From the cell containing the given text, extract its center point as [x, y] coordinate. 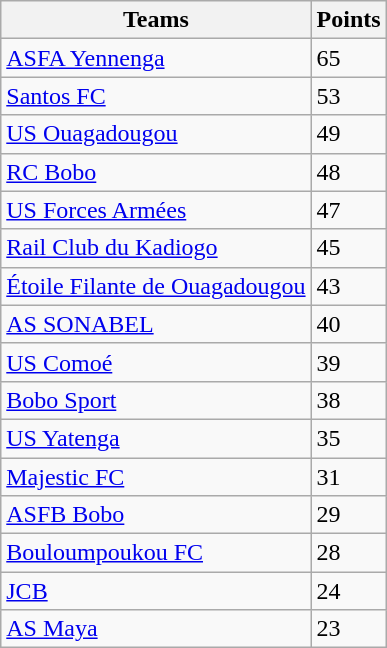
53 [348, 96]
US Ouagadougou [156, 134]
49 [348, 134]
39 [348, 362]
38 [348, 400]
Bouloumpoukou FC [156, 553]
AS Maya [156, 629]
Rail Club du Kadiogo [156, 248]
JCB [156, 591]
45 [348, 248]
23 [348, 629]
Majestic FC [156, 477]
ASFA Yennenga [156, 58]
ASFB Bobo [156, 515]
48 [348, 172]
Bobo Sport [156, 400]
35 [348, 438]
24 [348, 591]
US Yatenga [156, 438]
US Forces Armées [156, 210]
31 [348, 477]
47 [348, 210]
RC Bobo [156, 172]
43 [348, 286]
40 [348, 324]
65 [348, 58]
AS SONABEL [156, 324]
28 [348, 553]
Teams [156, 20]
29 [348, 515]
Étoile Filante de Ouagadougou [156, 286]
US Comoé [156, 362]
Points [348, 20]
Santos FC [156, 96]
